Return the [X, Y] coordinate for the center point of the cell that contains the specified text.  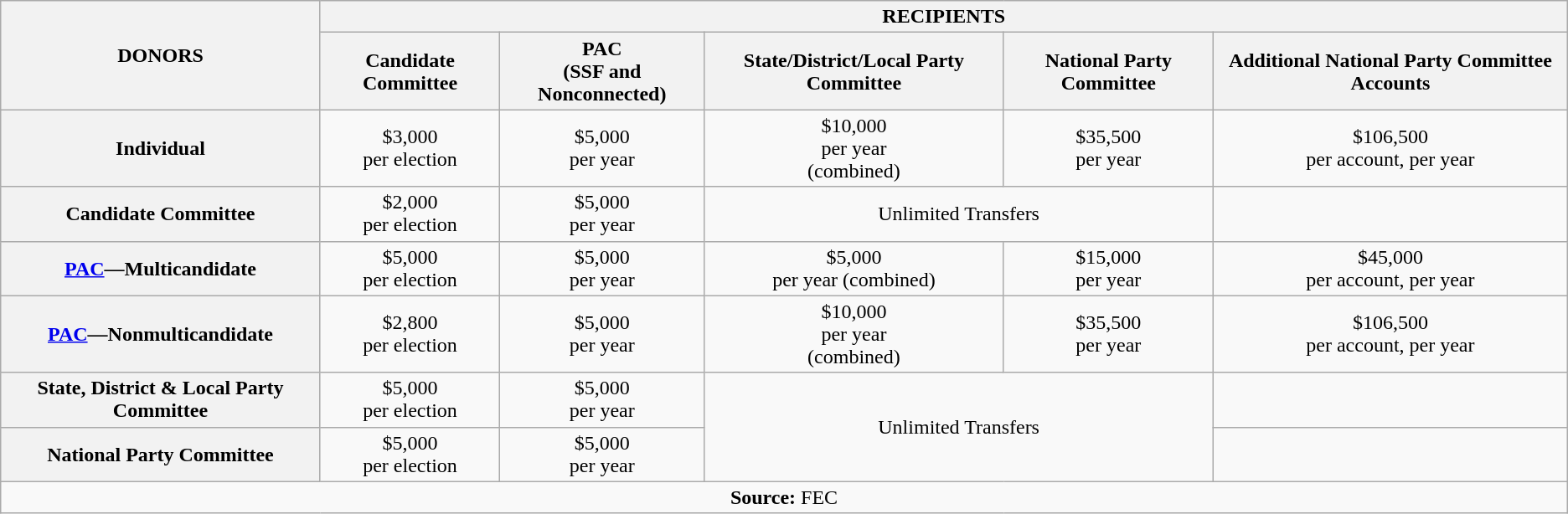
Individual [161, 148]
$2,000per election [410, 214]
$2,800per election [410, 334]
Additional National Party Committee Accounts [1390, 71]
PAC—Nonmulticandidate [161, 334]
PAC—Multicandidate [161, 268]
$3,000per election [410, 148]
Source: FEC [784, 497]
$45,000per account, per year [1390, 268]
DONORS [161, 55]
RECIPIENTS [943, 17]
$5,000per year (combined) [854, 268]
State, District & Local Party Committee [161, 400]
PAC(SSF and Nonconnected) [602, 71]
$15,000per year [1108, 268]
State/District/Local Party Committee [854, 71]
